Scan for the cell matching the given text and deliver its (X, Y) coordinate at center. 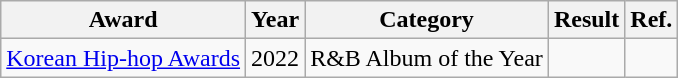
Category (427, 20)
Korean Hip-hop Awards (124, 58)
2022 (276, 58)
Ref. (652, 20)
Award (124, 20)
Result (586, 20)
Year (276, 20)
R&B Album of the Year (427, 58)
